Provide the (x, y) coordinate of the cell's center where the given text is located.  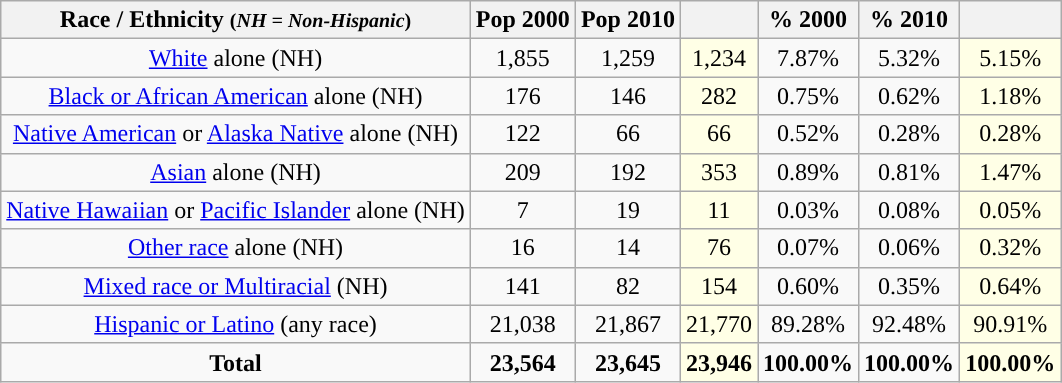
1,855 (522, 58)
% 2000 (808, 20)
0.62% (910, 96)
23,645 (628, 362)
0.05% (1010, 210)
0.89% (808, 172)
0.60% (808, 286)
Race / Ethnicity (NH = Non-Hispanic) (236, 20)
21,770 (718, 324)
209 (522, 172)
1,234 (718, 58)
23,946 (718, 362)
92.48% (910, 324)
Black or African American alone (NH) (236, 96)
5.15% (1010, 58)
0.07% (808, 248)
0.03% (808, 210)
21,038 (522, 324)
0.64% (1010, 286)
Other race alone (NH) (236, 248)
16 (522, 248)
1.47% (1010, 172)
Pop 2000 (522, 20)
7.87% (808, 58)
14 (628, 248)
0.08% (910, 210)
0.52% (808, 134)
154 (718, 286)
0.06% (910, 248)
146 (628, 96)
122 (522, 134)
Asian alone (NH) (236, 172)
0.32% (1010, 248)
192 (628, 172)
Native Hawaiian or Pacific Islander alone (NH) (236, 210)
1,259 (628, 58)
90.91% (1010, 324)
21,867 (628, 324)
7 (522, 210)
% 2010 (910, 20)
82 (628, 286)
141 (522, 286)
89.28% (808, 324)
11 (718, 210)
19 (628, 210)
23,564 (522, 362)
Pop 2010 (628, 20)
Hispanic or Latino (any race) (236, 324)
0.35% (910, 286)
1.18% (1010, 96)
176 (522, 96)
76 (718, 248)
5.32% (910, 58)
353 (718, 172)
White alone (NH) (236, 58)
Total (236, 362)
Mixed race or Multiracial (NH) (236, 286)
282 (718, 96)
0.81% (910, 172)
Native American or Alaska Native alone (NH) (236, 134)
0.75% (808, 96)
